Detect which cell encompasses the target text, then output its [x, y] center coordinate. 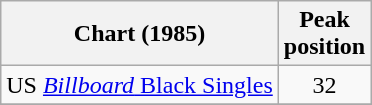
Peakposition [324, 34]
32 [324, 85]
US Billboard Black Singles [140, 85]
Chart (1985) [140, 34]
